Provide the (X, Y) coordinate of the cell's center where the given text is located.  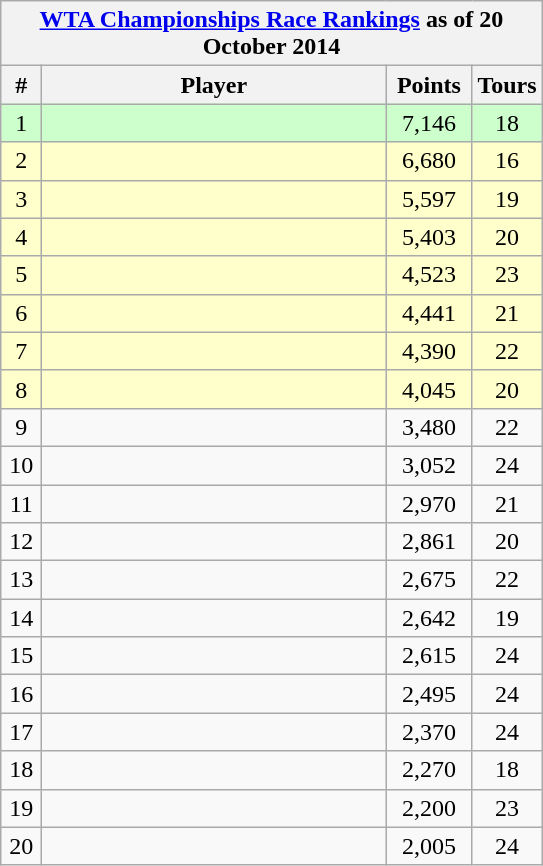
2,270 (429, 770)
4,390 (429, 351)
2,861 (429, 542)
2,370 (429, 732)
4 (22, 237)
2,615 (429, 656)
8 (22, 389)
4,045 (429, 389)
2,495 (429, 694)
Tours (507, 85)
9 (22, 427)
3 (22, 199)
2 (22, 161)
# (22, 85)
6 (22, 313)
11 (22, 503)
4,523 (429, 275)
3,052 (429, 465)
WTA Championships Race Rankings as of 20 October 2014 (272, 34)
13 (22, 580)
5 (22, 275)
3,480 (429, 427)
Player (214, 85)
12 (22, 542)
10 (22, 465)
1 (22, 123)
17 (22, 732)
7 (22, 351)
6,680 (429, 161)
2,642 (429, 618)
2,970 (429, 503)
Points (429, 85)
5,403 (429, 237)
15 (22, 656)
14 (22, 618)
2,675 (429, 580)
2,005 (429, 846)
7,146 (429, 123)
5,597 (429, 199)
4,441 (429, 313)
2,200 (429, 808)
